Search for the cell housing the specified text and yield its (X, Y) center coordinate. 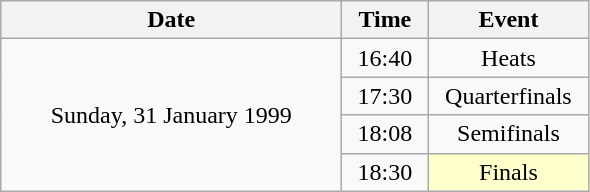
Time (385, 20)
Semifinals (508, 134)
17:30 (385, 96)
Date (172, 20)
18:08 (385, 134)
Quarterfinals (508, 96)
18:30 (385, 172)
Event (508, 20)
Sunday, 31 January 1999 (172, 115)
Finals (508, 172)
16:40 (385, 58)
Heats (508, 58)
